Locate the cell with the specified text and output its (X, Y) center coordinate. 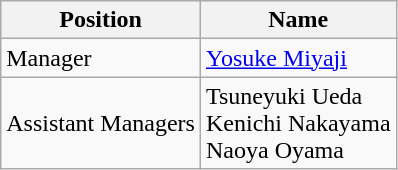
Assistant Managers (101, 123)
Position (101, 20)
Tsuneyuki Ueda Kenichi Nakayama Naoya Oyama (298, 123)
Manager (101, 58)
Name (298, 20)
Yosuke Miyaji (298, 58)
